For the text-containing cell, return its midpoint in [X, Y] coordinate format. 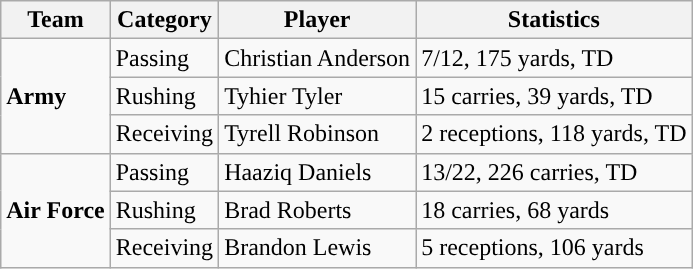
Brad Roberts [318, 210]
Brandon Lewis [318, 248]
5 receptions, 106 yards [554, 248]
13/22, 226 carries, TD [554, 172]
Tyrell Robinson [318, 134]
7/12, 175 yards, TD [554, 58]
Player [318, 20]
Team [56, 20]
18 carries, 68 yards [554, 210]
Tyhier Tyler [318, 96]
Statistics [554, 20]
Category [164, 20]
Christian Anderson [318, 58]
Air Force [56, 210]
2 receptions, 118 yards, TD [554, 134]
Army [56, 96]
15 carries, 39 yards, TD [554, 96]
Haaziq Daniels [318, 172]
